Output the (X, Y) coordinate of the center of the cell containing the given text.  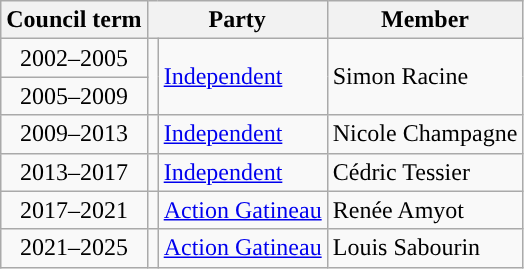
2009–2013 (74, 134)
Louis Sabourin (425, 248)
Nicole Champagne (425, 134)
Party (237, 20)
2002–2005 (74, 58)
Council term (74, 20)
2017–2021 (74, 210)
Simon Racine (425, 77)
Member (425, 20)
Renée Amyot (425, 210)
2013–2017 (74, 172)
2005–2009 (74, 96)
2021–2025 (74, 248)
Cédric Tessier (425, 172)
